Locate the cell with the specified text and output its (x, y) center coordinate. 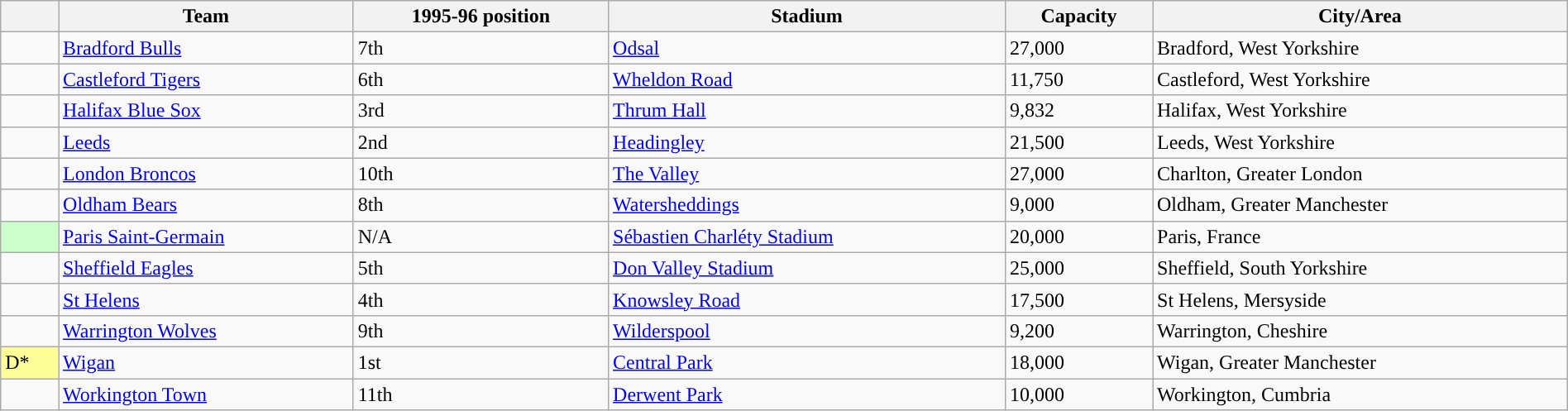
21,500 (1078, 142)
Wheldon Road (807, 79)
Leeds, West Yorkshire (1360, 142)
Sheffield Eagles (207, 268)
11th (480, 394)
Oldham, Greater Manchester (1360, 205)
Workington, Cumbria (1360, 394)
Paris Saint-Germain (207, 237)
Castleford, West Yorkshire (1360, 79)
9,200 (1078, 331)
9,000 (1078, 205)
Knowsley Road (807, 299)
St Helens (207, 299)
Watersheddings (807, 205)
The Valley (807, 174)
Team (207, 17)
7th (480, 48)
Halifax, West Yorkshire (1360, 111)
10th (480, 174)
1st (480, 362)
1995-96 position (480, 17)
Oldham Bears (207, 205)
Don Valley Stadium (807, 268)
9,832 (1078, 111)
Workington Town (207, 394)
Warrington Wolves (207, 331)
Paris, France (1360, 237)
Capacity (1078, 17)
City/Area (1360, 17)
6th (480, 79)
Bradford, West Yorkshire (1360, 48)
Bradford Bulls (207, 48)
D* (30, 362)
London Broncos (207, 174)
8th (480, 205)
Halifax Blue Sox (207, 111)
2nd (480, 142)
9th (480, 331)
Castleford Tigers (207, 79)
11,750 (1078, 79)
Sheffield, South Yorkshire (1360, 268)
10,000 (1078, 394)
Sébastien Charléty Stadium (807, 237)
17,500 (1078, 299)
Stadium (807, 17)
Wilderspool (807, 331)
Odsal (807, 48)
20,000 (1078, 237)
St Helens, Mersyside (1360, 299)
3rd (480, 111)
5th (480, 268)
N/A (480, 237)
Central Park (807, 362)
Warrington, Cheshire (1360, 331)
Headingley (807, 142)
Charlton, Greater London (1360, 174)
Wigan, Greater Manchester (1360, 362)
Leeds (207, 142)
Thrum Hall (807, 111)
Wigan (207, 362)
Derwent Park (807, 394)
25,000 (1078, 268)
4th (480, 299)
18,000 (1078, 362)
